Find where the given text appears and provide that cell's center as [x, y] coordinate. 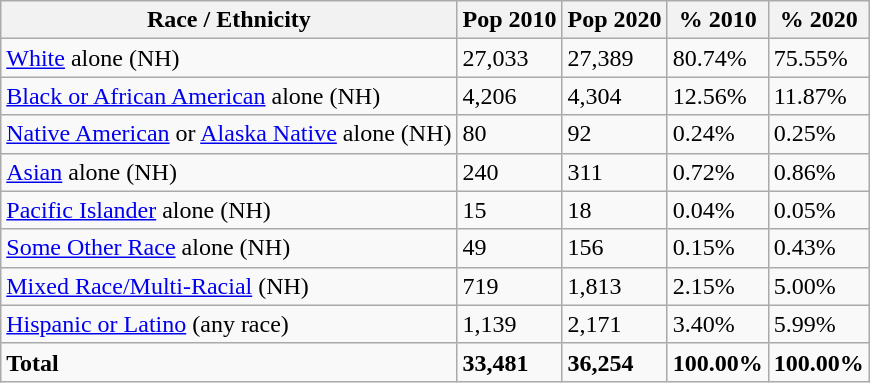
156 [614, 248]
240 [510, 172]
1,139 [510, 324]
33,481 [510, 362]
Total [229, 362]
80.74% [718, 58]
0.72% [718, 172]
0.24% [718, 134]
311 [614, 172]
75.55% [818, 58]
11.87% [818, 96]
% 2010 [718, 20]
Asian alone (NH) [229, 172]
18 [614, 210]
36,254 [614, 362]
27,389 [614, 58]
Black or African American alone (NH) [229, 96]
0.43% [818, 248]
12.56% [718, 96]
0.86% [818, 172]
0.15% [718, 248]
0.04% [718, 210]
92 [614, 134]
Pop 2020 [614, 20]
Some Other Race alone (NH) [229, 248]
2.15% [718, 286]
49 [510, 248]
Hispanic or Latino (any race) [229, 324]
5.99% [818, 324]
4,304 [614, 96]
Pacific Islander alone (NH) [229, 210]
5.00% [818, 286]
27,033 [510, 58]
80 [510, 134]
Race / Ethnicity [229, 20]
0.05% [818, 210]
1,813 [614, 286]
3.40% [718, 324]
White alone (NH) [229, 58]
719 [510, 286]
4,206 [510, 96]
Mixed Race/Multi-Racial (NH) [229, 286]
2,171 [614, 324]
Pop 2010 [510, 20]
0.25% [818, 134]
% 2020 [818, 20]
Native American or Alaska Native alone (NH) [229, 134]
15 [510, 210]
